Return the [x, y] coordinate for the center point of the cell that contains the specified text.  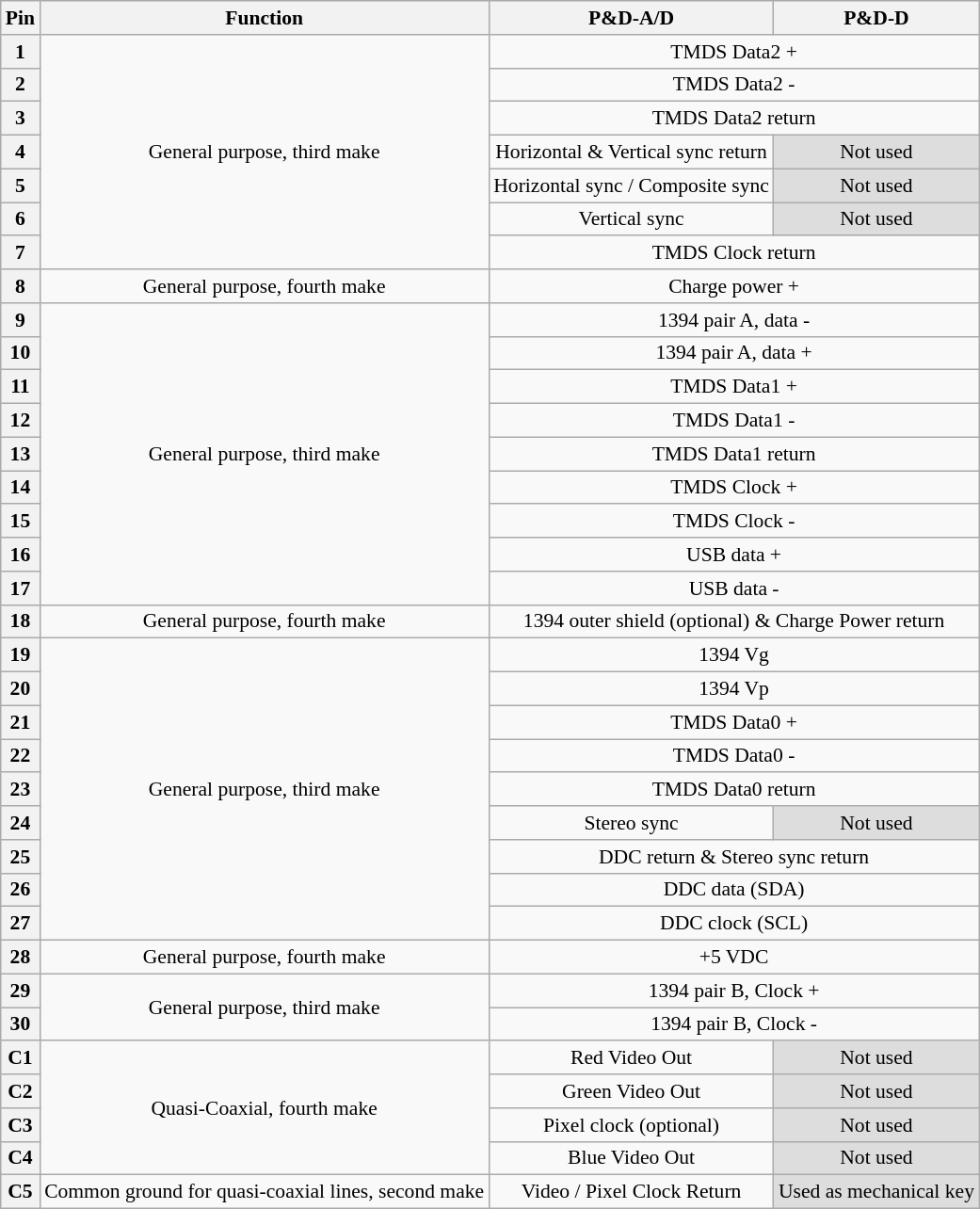
18 [21, 621]
25 [21, 857]
Quasi-Coaxial, fourth make [264, 1108]
29 [21, 991]
1394 Vg [734, 655]
+5 VDC [734, 958]
P&D-A/D [631, 18]
20 [21, 689]
TMDS Data1 - [734, 421]
14 [21, 488]
DDC clock (SCL) [734, 924]
DDC return & Stereo sync return [734, 857]
13 [21, 454]
TMDS Data2 - [734, 85]
TMDS Data0 + [734, 722]
3 [21, 119]
TMDS Clock return [734, 253]
1394 pair A, data - [734, 320]
DDC data (SDA) [734, 890]
TMDS Data2 + [734, 52]
7 [21, 253]
TMDS Data2 return [734, 119]
C5 [21, 1192]
5 [21, 185]
TMDS Data1 + [734, 387]
USB data + [734, 555]
30 [21, 1024]
C1 [21, 1058]
23 [21, 790]
15 [21, 522]
1394 pair B, Clock + [734, 991]
28 [21, 958]
TMDS Data0 - [734, 756]
16 [21, 555]
1394 pair A, data + [734, 353]
17 [21, 588]
Stereo sync [631, 823]
12 [21, 421]
C3 [21, 1125]
P&D-D [876, 18]
10 [21, 353]
Used as mechanical key [876, 1192]
2 [21, 85]
9 [21, 320]
Blue Video Out [631, 1158]
Horizontal sync / Composite sync [631, 185]
4 [21, 153]
1394 Vp [734, 689]
TMDS Clock - [734, 522]
USB data - [734, 588]
TMDS Data0 return [734, 790]
Red Video Out [631, 1058]
24 [21, 823]
26 [21, 890]
1394 outer shield (optional) & Charge Power return [734, 621]
Video / Pixel Clock Return [631, 1192]
Green Video Out [631, 1091]
11 [21, 387]
1 [21, 52]
C4 [21, 1158]
21 [21, 722]
C2 [21, 1091]
Common ground for quasi-coaxial lines, second make [264, 1192]
8 [21, 286]
Pixel clock (optional) [631, 1125]
Charge power + [734, 286]
Horizontal & Vertical sync return [631, 153]
6 [21, 219]
TMDS Clock + [734, 488]
Vertical sync [631, 219]
19 [21, 655]
22 [21, 756]
Function [264, 18]
Pin [21, 18]
TMDS Data1 return [734, 454]
1394 pair B, Clock - [734, 1024]
27 [21, 924]
